Return the (X, Y) coordinate for the center point of the cell that contains the specified text.  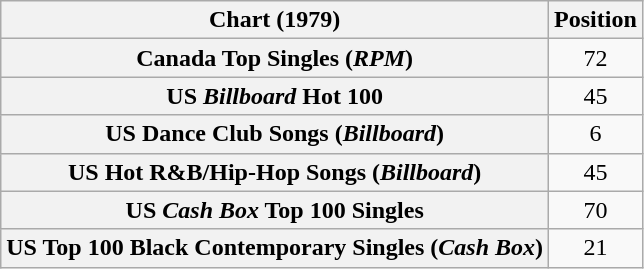
US Dance Club Songs (Billboard) (275, 134)
Chart (1979) (275, 20)
Position (596, 20)
US Top 100 Black Contemporary Singles (Cash Box) (275, 248)
72 (596, 58)
70 (596, 210)
21 (596, 248)
US Billboard Hot 100 (275, 96)
US Hot R&B/Hip-Hop Songs (Billboard) (275, 172)
6 (596, 134)
Canada Top Singles (RPM) (275, 58)
US Cash Box Top 100 Singles (275, 210)
